Output the (x, y) coordinate of the center of the cell containing the given text.  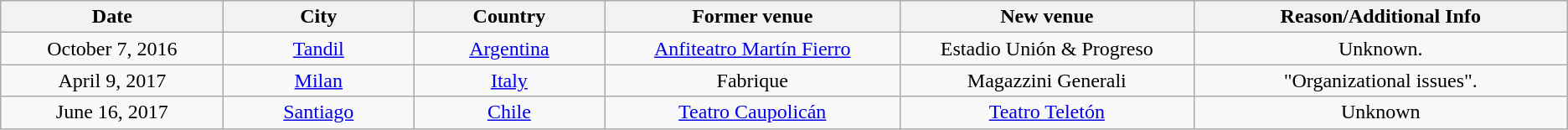
Fabrique (752, 81)
April 9, 2017 (112, 81)
Magazzini Generali (1047, 81)
New venue (1047, 17)
Tandil (318, 49)
Argentina (509, 49)
City (318, 17)
Santiago (318, 112)
Teatro Teletón (1047, 112)
Unknown. (1380, 49)
Unknown (1380, 112)
Teatro Caupolicán (752, 112)
Former venue (752, 17)
Anfiteatro Martín Fierro (752, 49)
Date (112, 17)
Estadio Unión & Progreso (1047, 49)
Italy (509, 81)
Country (509, 17)
October 7, 2016 (112, 49)
Milan (318, 81)
June 16, 2017 (112, 112)
Chile (509, 112)
Reason/Additional Info (1380, 17)
"Organizational issues". (1380, 81)
